From the cell containing the given text, extract its center point as (x, y) coordinate. 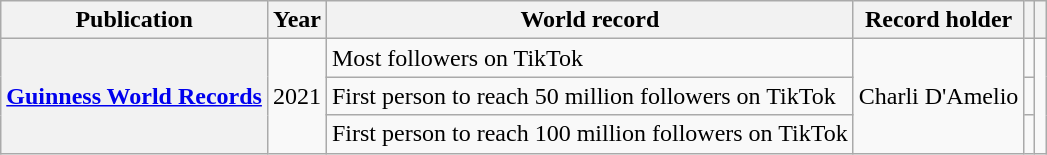
Guinness World Records (134, 96)
Most followers on TikTok (590, 58)
First person to reach 100 million followers on TikTok (590, 134)
Year (296, 20)
Charli D'Amelio (938, 96)
World record (590, 20)
First person to reach 50 million followers on TikTok (590, 96)
Publication (134, 20)
2021 (296, 96)
Record holder (938, 20)
